Find where the given text appears and provide that cell's center as [x, y] coordinate. 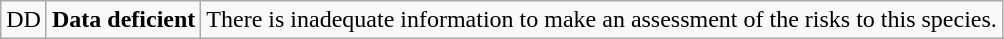
Data deficient [123, 20]
DD [24, 20]
There is inadequate information to make an assessment of the risks to this species. [602, 20]
